From the cell containing the given text, extract its center point as [X, Y] coordinate. 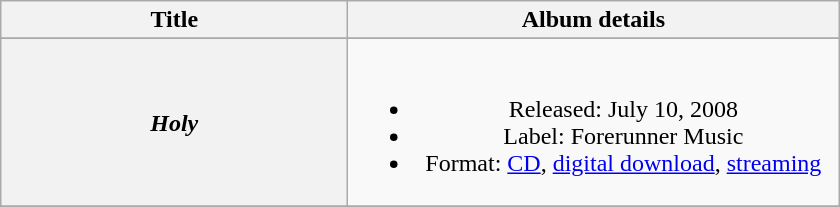
Title [174, 20]
Holy [174, 122]
Released: July 10, 2008Label: Forerunner MusicFormat: CD, digital download, streaming [594, 122]
Album details [594, 20]
